Identify which cell holds the provided text, then report its [x, y] central coordinate. 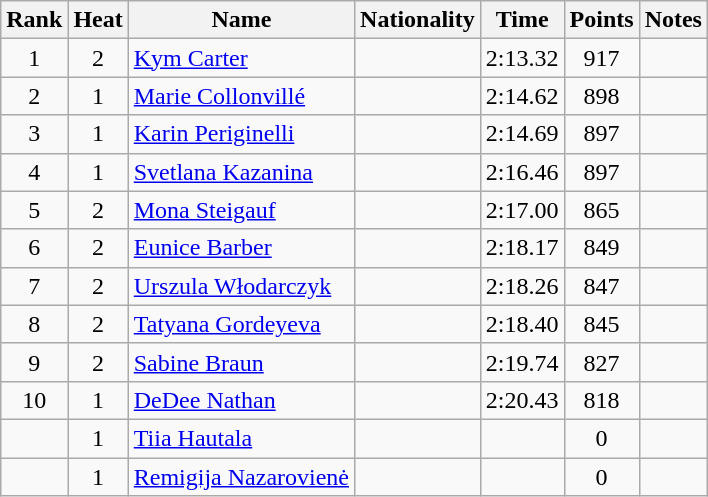
Remigija Nazarovienė [241, 477]
5 [34, 210]
3 [34, 134]
865 [602, 210]
8 [34, 324]
6 [34, 248]
4 [34, 172]
Svetlana Kazanina [241, 172]
10 [34, 400]
2:17.00 [522, 210]
Eunice Barber [241, 248]
847 [602, 286]
2:16.46 [522, 172]
9 [34, 362]
2:18.17 [522, 248]
849 [602, 248]
2:18.26 [522, 286]
2:13.32 [522, 58]
Tatyana Gordeyeva [241, 324]
Karin Periginelli [241, 134]
2:14.69 [522, 134]
2:20.43 [522, 400]
Mona Steigauf [241, 210]
Rank [34, 20]
818 [602, 400]
845 [602, 324]
917 [602, 58]
827 [602, 362]
2:18.40 [522, 324]
2:19.74 [522, 362]
Points [602, 20]
Marie Collonvillé [241, 96]
Notes [673, 20]
Tiia Hautala [241, 438]
Sabine Braun [241, 362]
898 [602, 96]
Kym Carter [241, 58]
Time [522, 20]
Urszula Włodarczyk [241, 286]
2:14.62 [522, 96]
DeDee Nathan [241, 400]
Name [241, 20]
7 [34, 286]
Nationality [418, 20]
Heat [98, 20]
